Return [X, Y] of the center of cell containing provided text 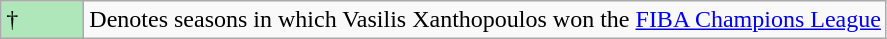
Denotes seasons in which Vasilis Xanthopoulos won the FIBA Champions League [486, 20]
† [42, 20]
